Locate the cell with the specified text and output its (X, Y) center coordinate. 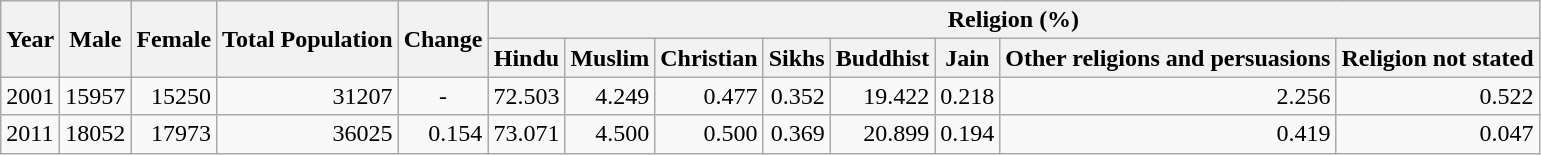
36025 (308, 134)
Buddhist (882, 58)
Jain (968, 58)
Other religions and persuasions (1168, 58)
2001 (30, 96)
15957 (96, 96)
73.071 (526, 134)
Muslim (610, 58)
Religion not stated (1438, 58)
0.500 (709, 134)
0.352 (796, 96)
Male (96, 39)
2.256 (1168, 96)
0.154 (443, 134)
4.500 (610, 134)
2011 (30, 134)
17973 (174, 134)
0.218 (968, 96)
18052 (96, 134)
31207 (308, 96)
Hindu (526, 58)
0.522 (1438, 96)
0.419 (1168, 134)
4.249 (610, 96)
15250 (174, 96)
20.899 (882, 134)
72.503 (526, 96)
- (443, 96)
Total Population (308, 39)
Year (30, 39)
0.477 (709, 96)
0.047 (1438, 134)
19.422 (882, 96)
0.194 (968, 134)
Sikhs (796, 58)
Female (174, 39)
0.369 (796, 134)
Religion (%) (1014, 20)
Change (443, 39)
Christian (709, 58)
